Capture the cell that displays the provided text and extract its (x, y) central coordinate. 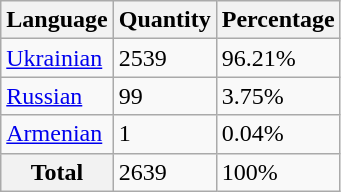
Ukrainian (57, 58)
Armenian (57, 134)
Percentage (278, 20)
Total (57, 172)
2539 (164, 58)
2639 (164, 172)
3.75% (278, 96)
0.04% (278, 134)
Russian (57, 96)
1 (164, 134)
Quantity (164, 20)
100% (278, 172)
96.21% (278, 58)
Language (57, 20)
99 (164, 96)
